Determine the [x, y] coordinate at the center of the cell enclosing the given text.  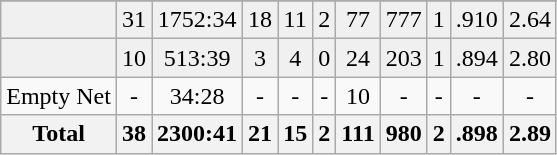
980 [404, 134]
18 [260, 20]
11 [296, 20]
21 [260, 134]
3 [260, 58]
24 [358, 58]
Total [59, 134]
4 [296, 58]
Empty Net [59, 96]
2.80 [530, 58]
2.64 [530, 20]
777 [404, 20]
31 [134, 20]
111 [358, 134]
.898 [476, 134]
2.89 [530, 134]
2300:41 [198, 134]
34:28 [198, 96]
77 [358, 20]
15 [296, 134]
.894 [476, 58]
.910 [476, 20]
513:39 [198, 58]
203 [404, 58]
38 [134, 134]
0 [324, 58]
1752:34 [198, 20]
